Search for the cell housing the specified text and yield its [x, y] center coordinate. 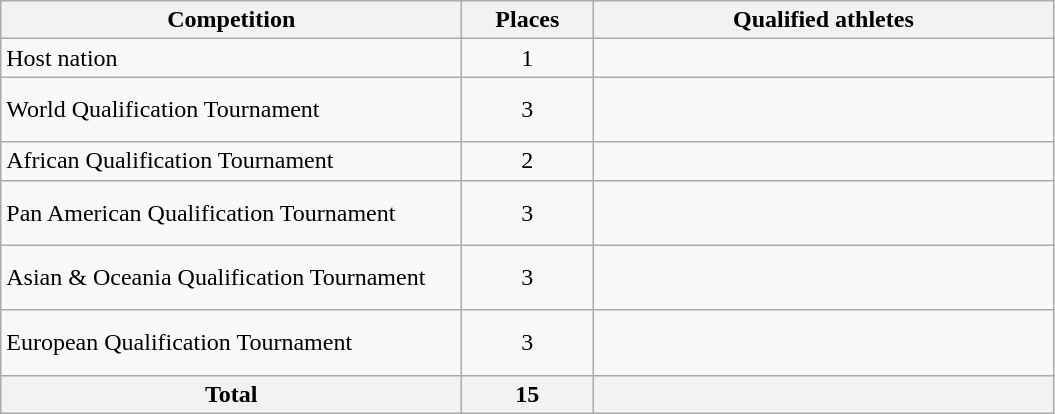
World Qualification Tournament [232, 110]
Total [232, 394]
1 [528, 58]
Qualified athletes [824, 20]
2 [528, 161]
Competition [232, 20]
Pan American Qualification Tournament [232, 212]
Asian & Oceania Qualification Tournament [232, 278]
European Qualification Tournament [232, 342]
Places [528, 20]
15 [528, 394]
African Qualification Tournament [232, 161]
Host nation [232, 58]
